Extract the (X, Y) coordinate from the center of the cell holding the provided text.  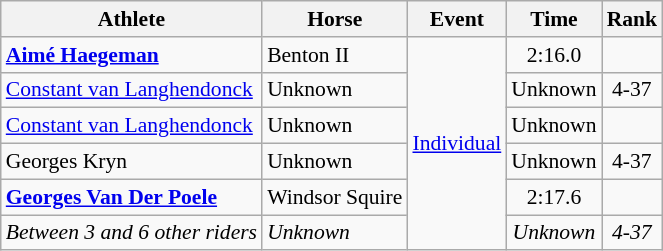
Time (554, 19)
2:17.6 (554, 197)
Aimé Haegeman (132, 55)
Athlete (132, 19)
2:16.0 (554, 55)
Horse (334, 19)
Rank (632, 19)
Event (456, 19)
Windsor Squire (334, 197)
Georges Van Der Poele (132, 197)
Between 3 and 6 other riders (132, 233)
Benton II (334, 55)
Georges Kryn (132, 162)
Individual (456, 144)
